Determine the (x, y) coordinate at the center of the cell enclosing the given text.  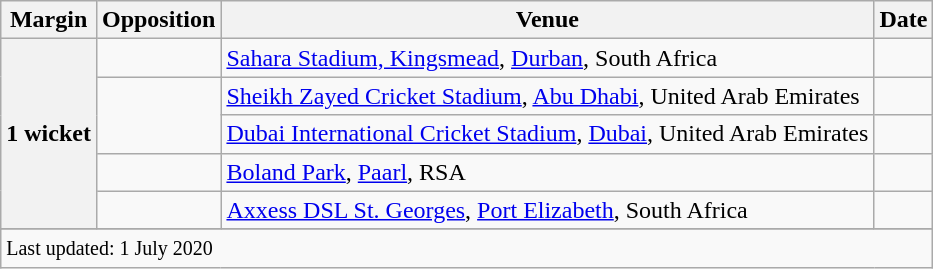
Boland Park, Paarl, RSA (548, 172)
Margin (49, 20)
Opposition (158, 20)
Sahara Stadium, Kingsmead, Durban, South Africa (548, 58)
Last updated: 1 July 2020 (467, 248)
Date (904, 20)
Sheikh Zayed Cricket Stadium, Abu Dhabi, United Arab Emirates (548, 96)
Axxess DSL St. Georges, Port Elizabeth, South Africa (548, 210)
Venue (548, 20)
Dubai International Cricket Stadium, Dubai, United Arab Emirates (548, 134)
1 wicket (49, 134)
